Return (x, y) of the center of cell containing provided text 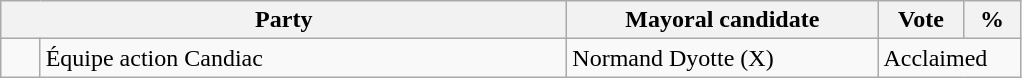
Vote (921, 20)
Équipe action Candiac (304, 58)
Mayoral candidate (722, 20)
Party (284, 20)
Acclaimed (949, 58)
% (992, 20)
Normand Dyotte (X) (722, 58)
